Return [X, Y] of the center of cell containing provided text 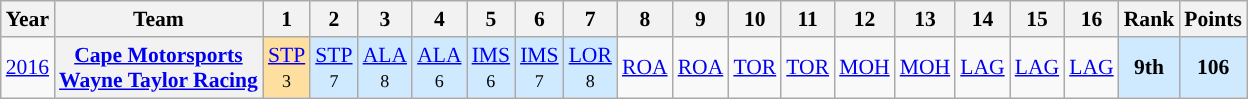
Points [1213, 19]
15 [1037, 19]
2 [334, 19]
10 [754, 19]
9th [1150, 68]
14 [982, 19]
3 [385, 19]
STP3 [286, 68]
12 [864, 19]
5 [492, 19]
2016 [28, 68]
16 [1091, 19]
Cape Motorsports Wayne Taylor Racing [158, 68]
6 [540, 19]
ALA6 [439, 68]
LOR8 [590, 68]
4 [439, 19]
ALA8 [385, 68]
1 [286, 19]
13 [926, 19]
8 [645, 19]
11 [808, 19]
IMS7 [540, 68]
106 [1213, 68]
Team [158, 19]
Rank [1150, 19]
9 [701, 19]
IMS6 [492, 68]
Year [28, 19]
7 [590, 19]
STP7 [334, 68]
